Return (X, Y) of the center of cell containing provided text 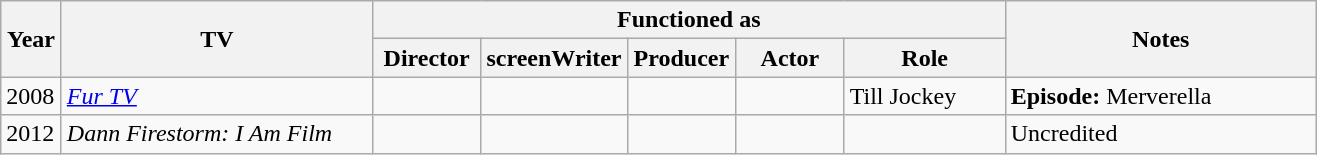
Notes (1160, 39)
Fur TV (216, 96)
Dann Firestorm: I Am Film (216, 134)
2008 (32, 96)
screenWriter (554, 58)
Actor (790, 58)
Functioned as (688, 20)
Director (426, 58)
2012 (32, 134)
Episode: Merverella (1160, 96)
Till Jockey (924, 96)
Role (924, 58)
Uncredited (1160, 134)
Producer (682, 58)
TV (216, 39)
Year (32, 39)
